Determine the (x, y) coordinate at the center of the cell enclosing the given text.  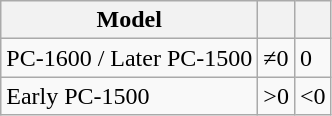
Model (130, 20)
≠0 (276, 58)
PC-1600 / Later PC-1500 (130, 58)
<0 (312, 96)
Early PC-1500 (130, 96)
>0 (276, 96)
0 (312, 58)
